Output the (x, y) coordinate of the center of the cell containing the given text.  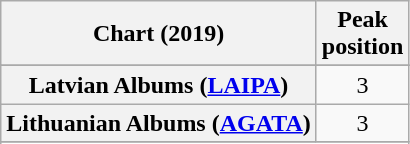
Lithuanian Albums (AGATA) (159, 123)
Peakposition (362, 34)
Latvian Albums (LAIPA) (159, 85)
Chart (2019) (159, 34)
